Pinpoint the cell where the given text exists, returning its (X, Y) midpoint coordinate. 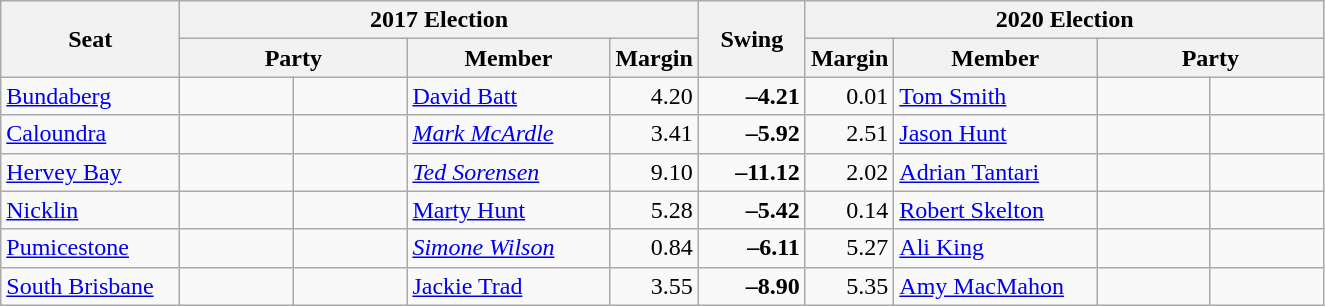
0.14 (849, 210)
2.51 (849, 134)
3.41 (654, 134)
–5.92 (752, 134)
Tom Smith (996, 96)
–4.21 (752, 96)
David Batt (508, 96)
–6.11 (752, 248)
Swing (752, 39)
Seat (90, 39)
Hervey Bay (90, 172)
Bundaberg (90, 96)
–8.90 (752, 286)
5.27 (849, 248)
3.55 (654, 286)
Mark McArdle (508, 134)
2017 Election (440, 20)
2.02 (849, 172)
0.84 (654, 248)
5.28 (654, 210)
4.20 (654, 96)
9.10 (654, 172)
–11.12 (752, 172)
Simone Wilson (508, 248)
Ted Sorensen (508, 172)
Marty Hunt (508, 210)
Jason Hunt (996, 134)
Ali King (996, 248)
Pumicestone (90, 248)
Robert Skelton (996, 210)
Jackie Trad (508, 286)
2020 Election (1064, 20)
5.35 (849, 286)
Adrian Tantari (996, 172)
–5.42 (752, 210)
0.01 (849, 96)
Amy MacMahon (996, 286)
Caloundra (90, 134)
South Brisbane (90, 286)
Nicklin (90, 210)
